Identify which cell holds the provided text, then report its (X, Y) central coordinate. 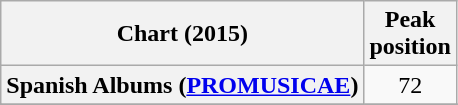
Peakposition (410, 34)
Chart (2015) (182, 34)
72 (410, 85)
Spanish Albums (PROMUSICAE) (182, 85)
